Return [x, y] of the center of cell containing provided text 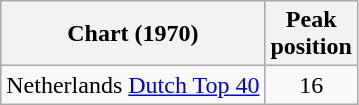
Peakposition [311, 34]
Netherlands Dutch Top 40 [133, 85]
16 [311, 85]
Chart (1970) [133, 34]
